Find where the given text appears and provide that cell's center as (x, y) coordinate. 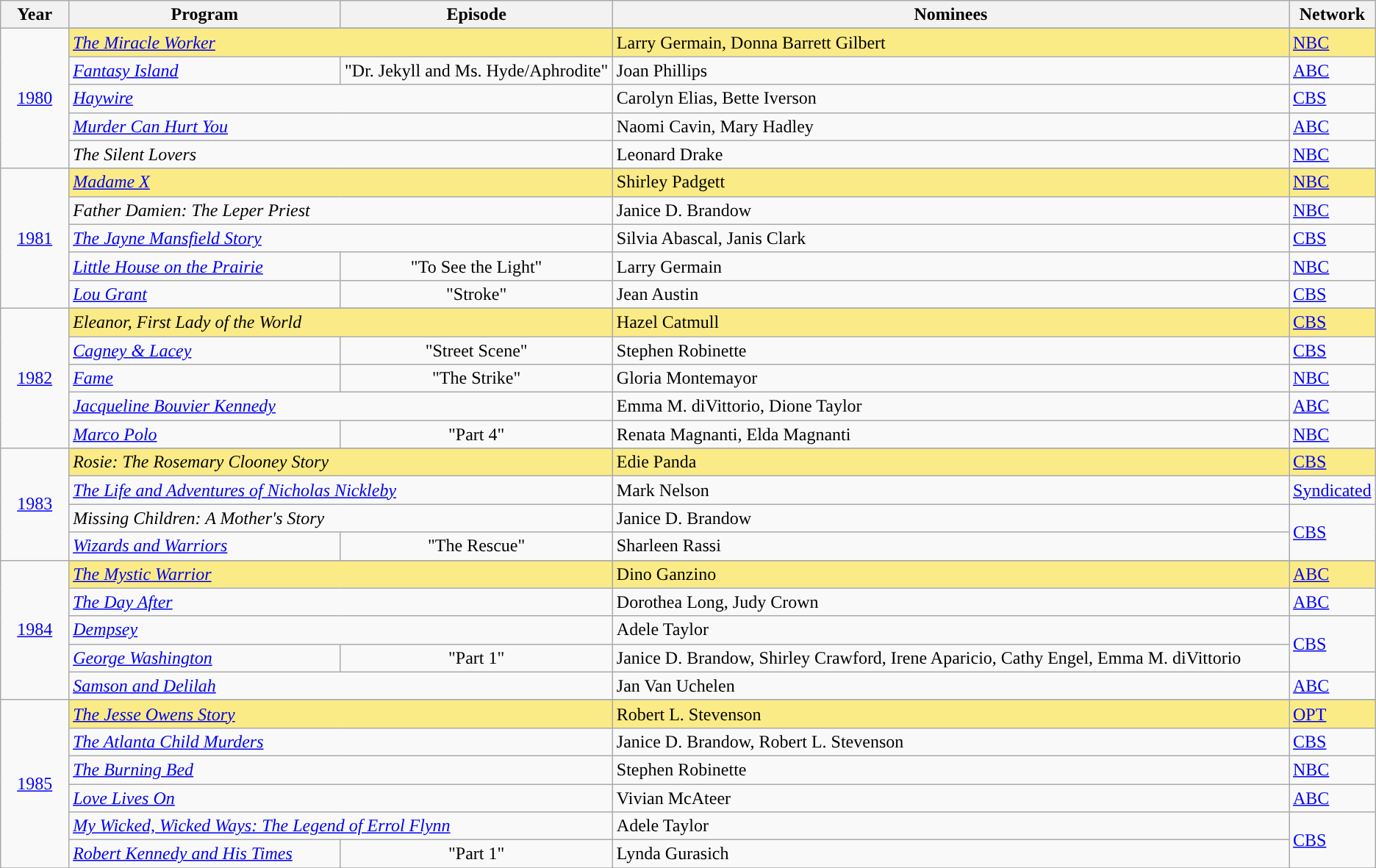
The Miracle Worker (341, 43)
Vivian McAteer (950, 797)
1981 (35, 238)
Little House on the Prairie (204, 266)
Silvia Abascal, Janis Clark (950, 238)
Rosie: The Rosemary Clooney Story (341, 462)
"The Strike" (476, 379)
The Burning Bed (341, 770)
The Life and Adventures of Nicholas Nickleby (341, 490)
Year (35, 15)
Gloria Montemayor (950, 379)
Eleanor, First Lady of the World (341, 322)
Murder Can Hurt You (341, 126)
Mark Nelson (950, 490)
Edie Panda (950, 462)
Joan Phillips (950, 71)
Wizards and Warriors (204, 546)
Program (204, 15)
1984 (35, 630)
"The Rescue" (476, 546)
Jean Austin (950, 294)
Love Lives On (341, 797)
"Stroke" (476, 294)
Naomi Cavin, Mary Hadley (950, 126)
George Washington (204, 658)
1983 (35, 504)
Cagney & Lacey (204, 351)
Network (1333, 15)
Dorothea Long, Judy Crown (950, 602)
My Wicked, Wicked Ways: The Legend of Errol Flynn (341, 826)
Shirley Padgett (950, 182)
Sharleen Rassi (950, 546)
Lynda Gurasich (950, 854)
1982 (35, 378)
The Jayne Mansfield Story (341, 238)
Jacqueline Bouvier Kennedy (341, 406)
Dino Ganzino (950, 574)
Marco Polo (204, 434)
Fantasy Island (204, 71)
"Part 4" (476, 434)
Leonard Drake (950, 154)
Syndicated (1333, 490)
Lou Grant (204, 294)
Jan Van Uchelen (950, 686)
Larry Germain, Donna Barrett Gilbert (950, 43)
Fame (204, 379)
The Mystic Warrior (341, 574)
The Silent Lovers (341, 154)
Janice D. Brandow, Shirley Crawford, Irene Aparicio, Cathy Engel, Emma M. diVittorio (950, 658)
OPT (1333, 714)
Robert Kennedy and His Times (204, 854)
Madame X (341, 182)
The Day After (341, 602)
Dempsey (341, 630)
1985 (35, 783)
1980 (35, 98)
Larry Germain (950, 266)
Carolyn Elias, Bette Iverson (950, 98)
"To See the Light" (476, 266)
Missing Children: A Mother's Story (341, 518)
Haywire (341, 98)
The Atlanta Child Murders (341, 742)
Samson and Delilah (341, 686)
The Jesse Owens Story (341, 714)
Emma M. diVittorio, Dione Taylor (950, 406)
Renata Magnanti, Elda Magnanti (950, 434)
Episode (476, 15)
"Dr. Jekyll and Ms. Hyde/Aphrodite" (476, 71)
Father Damien: The Leper Priest (341, 210)
Janice D. Brandow, Robert L. Stevenson (950, 742)
Hazel Catmull (950, 322)
Nominees (950, 15)
Robert L. Stevenson (950, 714)
"Street Scene" (476, 351)
